Locate the cell with the specified text and output its [X, Y] center coordinate. 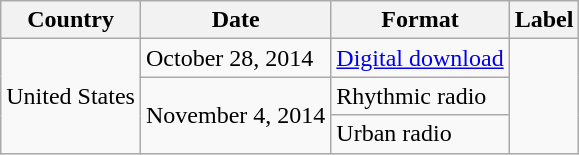
Rhythmic radio [420, 96]
October 28, 2014 [235, 58]
Country [71, 20]
Urban radio [420, 134]
United States [71, 96]
Digital download [420, 58]
Format [420, 20]
Date [235, 20]
Label [544, 20]
November 4, 2014 [235, 115]
